Locate the cell with the specified text and output its (x, y) center coordinate. 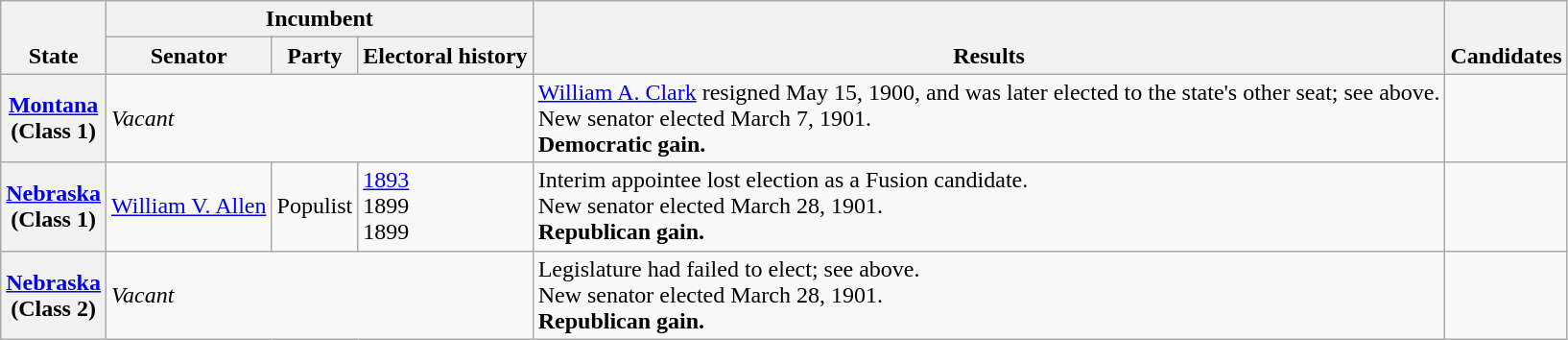
Nebraska(Class 2) (54, 295)
Nebraska(Class 1) (54, 206)
State (54, 37)
Incumbent (319, 19)
Candidates (1507, 37)
William V. Allen (188, 206)
18931899 1899 (445, 206)
Party (315, 56)
Montana(Class 1) (54, 118)
Populist (315, 206)
Results (988, 37)
Legislature had failed to elect; see above.New senator elected March 28, 1901.Republican gain. (988, 295)
Interim appointee lost election as a Fusion candidate.New senator elected March 28, 1901.Republican gain. (988, 206)
Senator (188, 56)
Electoral history (445, 56)
William A. Clark resigned May 15, 1900, and was later elected to the state's other seat; see above.New senator elected March 7, 1901.Democratic gain. (988, 118)
